Identify which cell holds the provided text, then report its (X, Y) central coordinate. 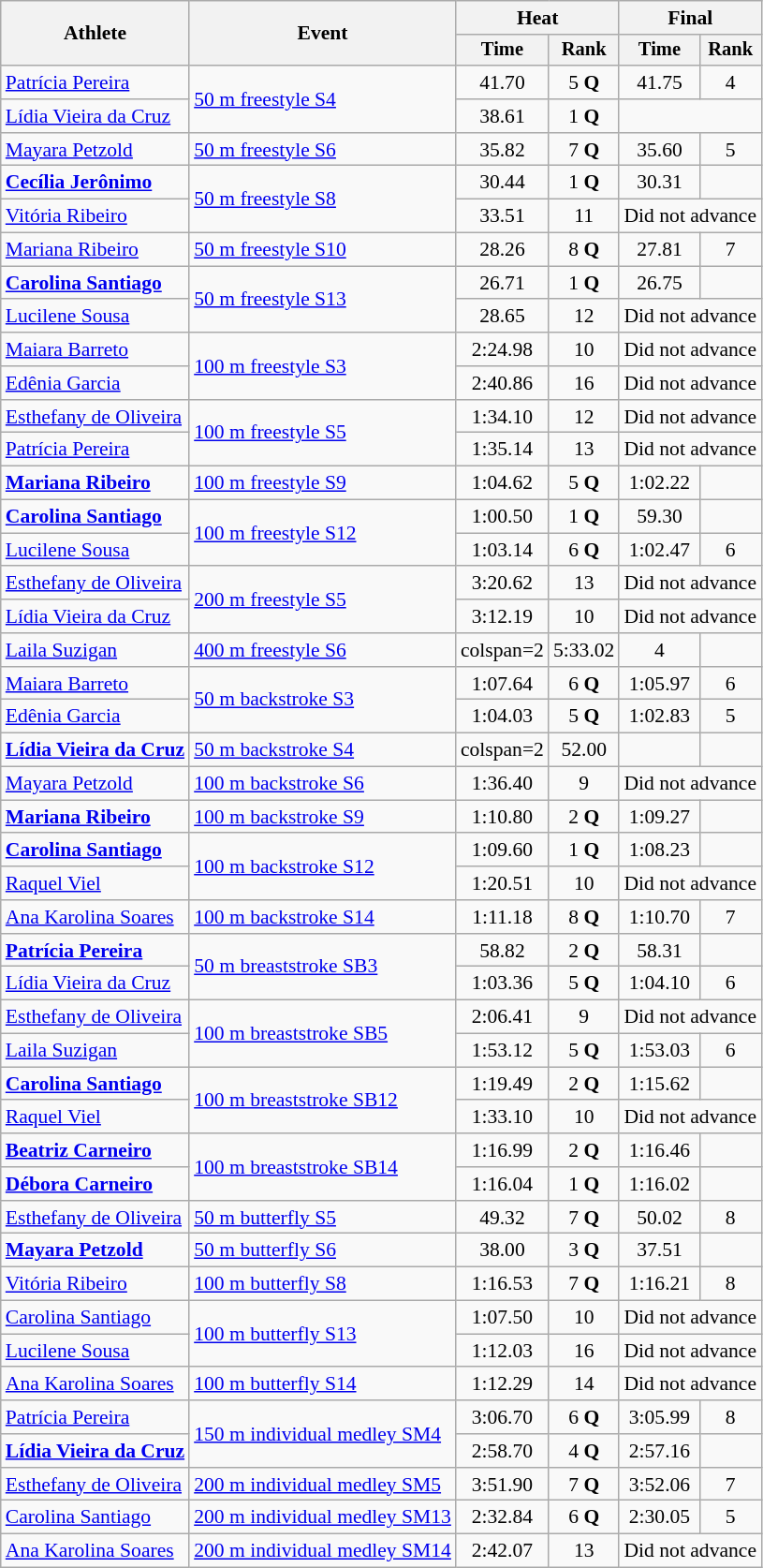
2:32.84 (502, 1517)
Débora Carneiro (95, 1184)
1:34.10 (502, 417)
100 m butterfly S8 (322, 1284)
100 m backstroke S6 (322, 784)
100 m freestyle S5 (322, 433)
2:40.86 (502, 383)
1:09.60 (502, 851)
2:06.41 (502, 1017)
38.61 (502, 116)
2:24.98 (502, 349)
3:52.06 (659, 1485)
50 m breaststroke SB3 (322, 967)
50 m freestyle S13 (322, 300)
150 m individual medley SM4 (322, 1433)
2:30.05 (659, 1517)
200 m individual medley SM13 (322, 1517)
3 Q (584, 1250)
Athlete (95, 34)
1:15.62 (659, 1084)
100 m backstroke S9 (322, 817)
100 m freestyle S12 (322, 534)
4 Q (584, 1451)
52.00 (584, 750)
100 m backstroke S12 (322, 867)
1:03.14 (502, 550)
50 m butterfly S5 (322, 1218)
1:53.03 (659, 1051)
1:33.10 (502, 1117)
50 m freestyle S10 (322, 250)
50 m butterfly S6 (322, 1250)
1:53.12 (502, 1051)
1:35.14 (502, 450)
50 m backstroke S3 (322, 701)
Final (690, 18)
28.26 (502, 250)
27.81 (659, 250)
100 m backstroke S14 (322, 917)
41.75 (659, 82)
1:09.27 (659, 817)
1:07.64 (502, 684)
35.82 (502, 150)
35.60 (659, 150)
100 m butterfly S14 (322, 1384)
37.51 (659, 1250)
1:16.04 (502, 1184)
1:36.40 (502, 784)
200 m freestyle S5 (322, 599)
30.44 (502, 183)
1:04.10 (659, 984)
26.75 (659, 283)
1:10.80 (502, 817)
26.71 (502, 283)
59.30 (659, 517)
Cecília Jerônimo (95, 183)
58.31 (659, 951)
28.65 (502, 317)
1:02.83 (659, 717)
1:19.49 (502, 1084)
Beatriz Carneiro (95, 1150)
50.02 (659, 1218)
1:00.50 (502, 517)
100 m butterfly S13 (322, 1334)
1:05.97 (659, 684)
100 m freestyle S3 (322, 365)
50 m freestyle S8 (322, 199)
3:20.62 (502, 584)
50 m freestyle S4 (322, 99)
30.31 (659, 183)
1:20.51 (502, 883)
14 (584, 1384)
1:11.18 (502, 917)
1:04.62 (502, 483)
3:06.70 (502, 1417)
1:03.36 (502, 984)
3:12.19 (502, 616)
1:16.99 (502, 1150)
1:07.50 (502, 1318)
1:02.22 (659, 483)
49.32 (502, 1218)
200 m individual medley SM14 (322, 1551)
1:12.03 (502, 1351)
1:04.03 (502, 717)
1:02.47 (659, 550)
200 m individual medley SM5 (322, 1485)
50 m backstroke S4 (322, 750)
11 (584, 216)
50 m freestyle S6 (322, 150)
Event (322, 34)
5:33.02 (584, 650)
2:42.07 (502, 1551)
1:12.29 (502, 1384)
41.70 (502, 82)
33.51 (502, 216)
100 m freestyle S9 (322, 483)
1:16.21 (659, 1284)
1:16.53 (502, 1284)
400 m freestyle S6 (322, 650)
1:16.02 (659, 1184)
2:58.70 (502, 1451)
3:05.99 (659, 1417)
100 m breaststroke SB5 (322, 1034)
38.00 (502, 1250)
58.82 (502, 951)
1:10.70 (659, 917)
3:51.90 (502, 1485)
100 m breaststroke SB12 (322, 1100)
2:57.16 (659, 1451)
1:08.23 (659, 851)
1:16.46 (659, 1150)
100 m breaststroke SB14 (322, 1167)
Heat (537, 18)
